Determine the [x, y] coordinate at the center of the cell enclosing the given text.  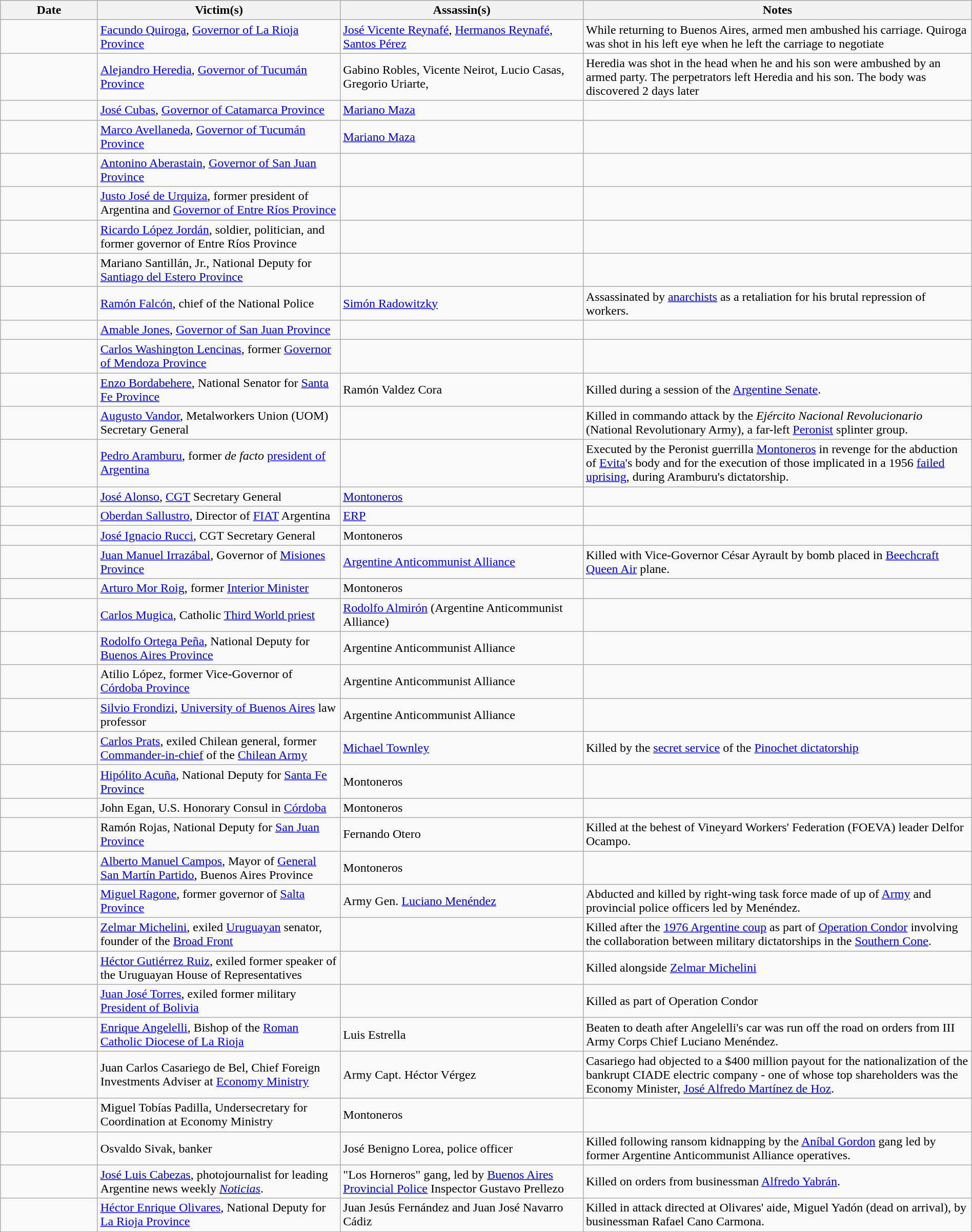
Amable Jones, Governor of San Juan Province [219, 330]
Zelmar Michelini, exiled Uruguayan senator, founder of the Broad Front [219, 935]
Pedro Aramburu, former de facto president of Argentina [219, 463]
Antonino Aberastain, Governor of San Juan Province [219, 170]
John Egan, U.S. Honorary Consul in Córdoba [219, 808]
Gabino Robles, Vicente Neirot, Lucio Casas, Gregorio Uriarte, [462, 77]
José Benigno Lorea, police officer [462, 1148]
Augusto Vandor, Metalworkers Union (UOM) Secretary General [219, 423]
Héctor Gutiérrez Ruiz, exiled former speaker of the Uruguayan House of Representatives [219, 968]
Beaten to death after Angelelli's car was run off the road on orders from III Army Corps Chief Luciano Menéndez. [777, 1034]
José Luis Cabezas, photojournalist for leading Argentine news weekly Noticias. [219, 1182]
Carlos Prats, exiled Chilean general, former Commander-in-chief of the Chilean Army [219, 748]
Enrique Angelelli, Bishop of the Roman Catholic Diocese of La Rioja [219, 1034]
Killed after the 1976 Argentine coup as part of Operation Condor involving the collaboration between military dictatorships in the Southern Cone. [777, 935]
Killed during a session of the Argentine Senate. [777, 389]
Juan José Torres, exiled former military President of Bolivia [219, 1001]
Rodolfo Ortega Peña, National Deputy for Buenos Aires Province [219, 648]
Ramón Valdez Cora [462, 389]
Ramón Falcón, chief of the National Police [219, 303]
Killed with Vice-Governor César Ayrault by bomb placed in Beechcraft Queen Air plane. [777, 562]
Killed at the behest of Vineyard Workers' Federation (FOEVA) leader Delfor Ocampo. [777, 834]
Miguel Tobías Padilla, Undersecretary for Coordination at Economy Ministry [219, 1115]
Facundo Quiroga, Governor of La Rioja Province [219, 37]
ERP [462, 516]
Date [49, 10]
José Ignacio Rucci, CGT Secretary General [219, 536]
Carlos Washington Lencinas, former Governor of Mendoza Province [219, 356]
Alejandro Heredia, Governor of Tucumán Province [219, 77]
Luis Estrella [462, 1034]
Michael Townley [462, 748]
Silvio Frondizi, University of Buenos Aires law professor [219, 714]
Hipólito Acuña, National Deputy for Santa Fe Province [219, 781]
Killed in attack directed at Olivares' aide, Miguel Yadón (dead on arrival), by businessman Rafael Cano Carmona. [777, 1215]
Simón Radowitzky [462, 303]
"Los Horneros" gang, led by Buenos Aires Provincial Police Inspector Gustavo Prellezo [462, 1182]
Killed following ransom kidnapping by the Aníbal Gordon gang led by former Argentine Anticommunist Alliance operatives. [777, 1148]
Army Gen. Luciano Menéndez [462, 901]
Ramón Rojas, National Deputy for San Juan Province [219, 834]
José Vicente Reynafé, Hermanos Reynafé, Santos Pérez [462, 37]
Oberdan Sallustro, Director of FIAT Argentina [219, 516]
Fernando Otero [462, 834]
Killed in commando attack by the Ejército Nacional Revolucionario (National Revolutionary Army), a far-left Peronist splinter group. [777, 423]
Abducted and killed by right-wing task force made of up of Army and provincial police officers led by Menéndez. [777, 901]
Carlos Mugica, Catholic Third World priest [219, 615]
Army Capt. Héctor Vérgez [462, 1075]
Assassinated by anarchists as a retaliation for his brutal repression of workers. [777, 303]
Alberto Manuel Campos, Mayor of General San Martín Partido, Buenos Aires Province [219, 867]
Justo José de Urquiza, former president of Argentina and Governor of Entre Ríos Province [219, 203]
Assassin(s) [462, 10]
Atilio López, former Vice-Governor of Córdoba Province [219, 682]
Killed by the secret service of the Pinochet dictatorship [777, 748]
José Cubas, Governor of Catamarca Province [219, 110]
Héctor Enrique Olivares, National Deputy for La Rioja Province [219, 1215]
Rodolfo Almirón (Argentine Anticommunist Alliance) [462, 615]
José Alonso, CGT Secretary General [219, 497]
Killed on orders from businessman Alfredo Yabrán. [777, 1182]
Ricardo López Jordán, soldier, politician, and former governor of Entre Ríos Province [219, 237]
Notes [777, 10]
Killed as part of Operation Condor [777, 1001]
Killed alongside Zelmar Michelini [777, 968]
While returning to Buenos Aires, armed men ambushed his carriage. Quiroga was shot in his left eye when he left the carriage to negotiate [777, 37]
Juan Manuel Irrazábal, Governor of Misiones Province [219, 562]
Mariano Santillán, Jr., National Deputy for Santiago del Estero Province [219, 270]
Marco Avellaneda, Governor of Tucumán Province [219, 136]
Osvaldo Sivak, banker [219, 1148]
Victim(s) [219, 10]
Arturo Mor Roig, former Interior Minister [219, 588]
Juan Jesús Fernández and Juan José Navarro Cádiz [462, 1215]
Miguel Ragone, former governor of Salta Province [219, 901]
Juan Carlos Casariego de Bel, Chief Foreign Investments Adviser at Economy Ministry [219, 1075]
Enzo Bordabehere, National Senator for Santa Fe Province [219, 389]
